From the cell containing the given text, extract its center point as [X, Y] coordinate. 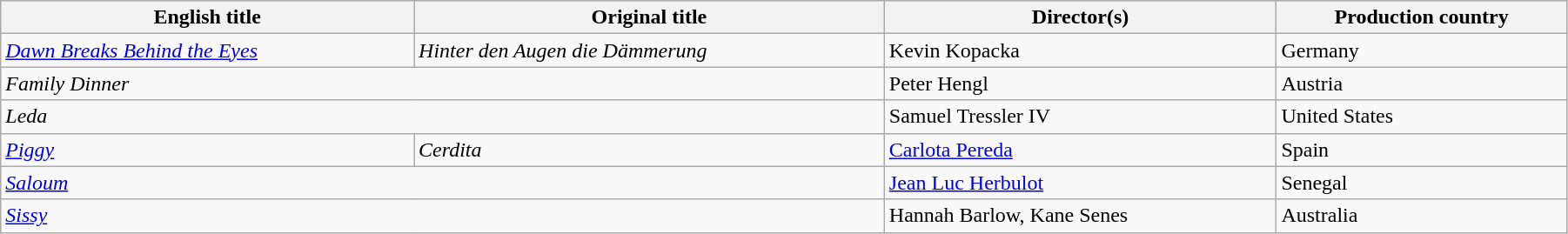
Kevin Kopacka [1081, 50]
Carlota Pereda [1081, 150]
Austria [1422, 84]
Family Dinner [443, 84]
Cerdita [649, 150]
Germany [1422, 50]
Hannah Barlow, Kane Senes [1081, 216]
Samuel Tressler IV [1081, 117]
Leda [443, 117]
Piggy [207, 150]
Peter Hengl [1081, 84]
Director(s) [1081, 17]
Hinter den Augen die Dämmerung [649, 50]
Senegal [1422, 183]
United States [1422, 117]
Australia [1422, 216]
Dawn Breaks Behind the Eyes [207, 50]
Spain [1422, 150]
Production country [1422, 17]
Jean Luc Herbulot [1081, 183]
Saloum [443, 183]
Original title [649, 17]
English title [207, 17]
Sissy [443, 216]
